Return [x, y] of the center of cell containing provided text 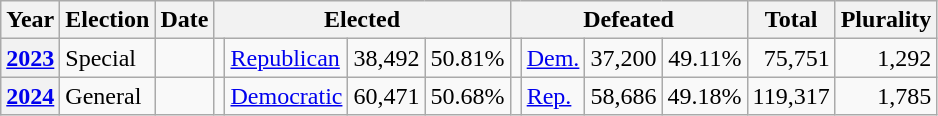
2023 [30, 58]
1,292 [886, 58]
Defeated [628, 20]
49.11% [704, 58]
Dem. [553, 58]
Rep. [553, 96]
1,785 [886, 96]
49.18% [704, 96]
Election [108, 20]
75,751 [791, 58]
Special [108, 58]
Year [30, 20]
38,492 [386, 58]
Total [791, 20]
General [108, 96]
Democratic [286, 96]
50.68% [468, 96]
Republican [286, 58]
119,317 [791, 96]
Date [184, 20]
50.81% [468, 58]
Plurality [886, 20]
60,471 [386, 96]
Elected [362, 20]
2024 [30, 96]
58,686 [624, 96]
37,200 [624, 58]
